From the cell containing the given text, extract its center point as (x, y) coordinate. 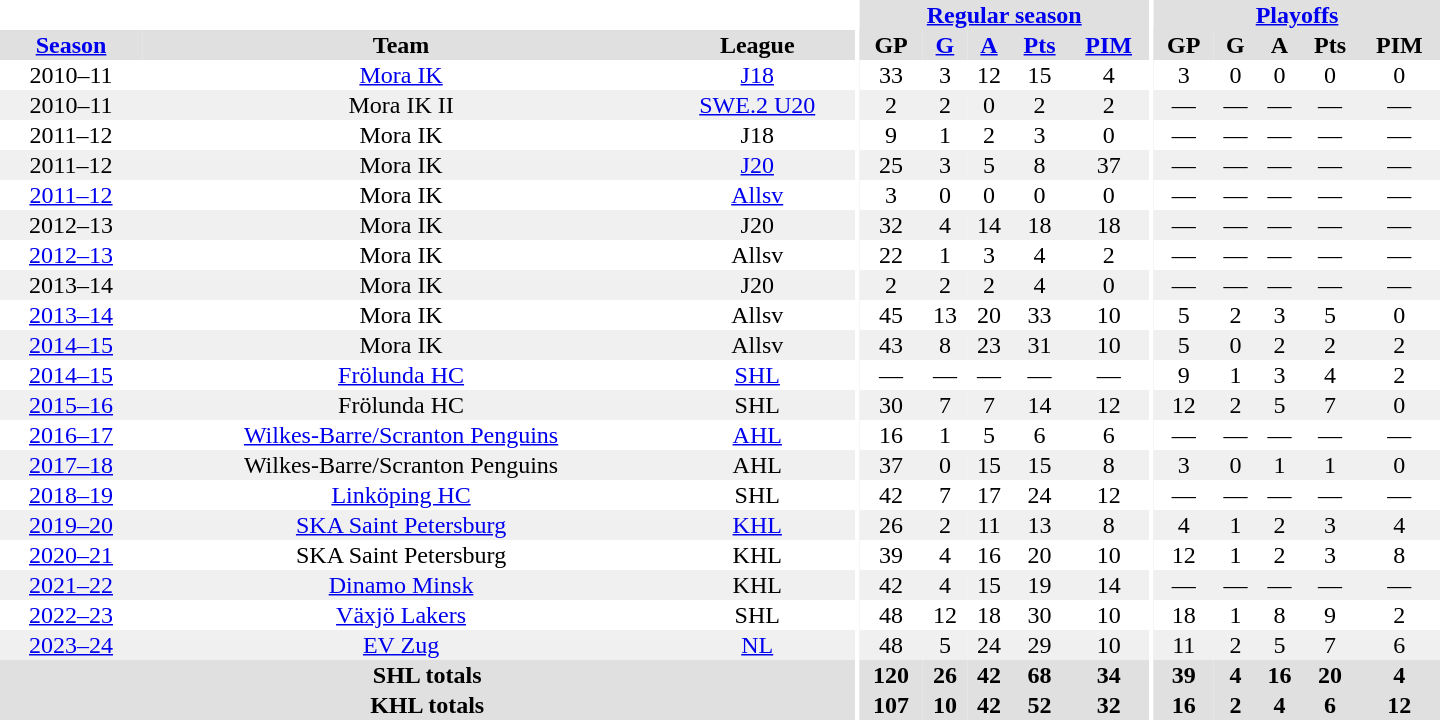
Playoffs (1297, 15)
2015–16 (71, 405)
2016–17 (71, 435)
NL (757, 645)
2020–21 (71, 555)
2021–22 (71, 585)
17 (989, 495)
Season (71, 45)
SHL totals (427, 675)
Dinamo Minsk (401, 585)
23 (989, 345)
SWE.2 U20 (757, 105)
22 (891, 255)
31 (1040, 345)
68 (1040, 675)
KHL totals (427, 705)
19 (1040, 585)
2023–24 (71, 645)
2018–19 (71, 495)
Regular season (1004, 15)
120 (891, 675)
League (757, 45)
34 (1108, 675)
25 (891, 165)
29 (1040, 645)
Mora IK II (401, 105)
52 (1040, 705)
Linköping HC (401, 495)
EV Zug (401, 645)
43 (891, 345)
45 (891, 315)
Växjö Lakers (401, 615)
Team (401, 45)
2022–23 (71, 615)
2017–18 (71, 465)
2019–20 (71, 525)
107 (891, 705)
